Pinpoint the cell where the given text exists, returning its (x, y) midpoint coordinate. 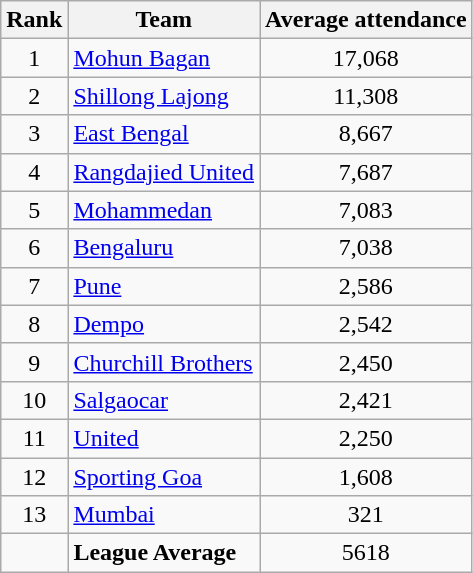
1 (34, 58)
9 (34, 362)
17,068 (366, 58)
East Bengal (164, 134)
Mohammedan (164, 210)
4 (34, 172)
1,608 (366, 477)
13 (34, 515)
7 (34, 286)
2,250 (366, 438)
10 (34, 400)
2,542 (366, 324)
2,450 (366, 362)
5618 (366, 553)
8,667 (366, 134)
Team (164, 20)
Bengaluru (164, 248)
3 (34, 134)
League Average (164, 553)
Rank (34, 20)
Mumbai (164, 515)
Salgaocar (164, 400)
Shillong Lajong (164, 96)
Dempo (164, 324)
7,038 (366, 248)
7,687 (366, 172)
7,083 (366, 210)
Pune (164, 286)
Average attendance (366, 20)
11 (34, 438)
8 (34, 324)
2,421 (366, 400)
Sporting Goa (164, 477)
Mohun Bagan (164, 58)
6 (34, 248)
2 (34, 96)
2,586 (366, 286)
Rangdajied United (164, 172)
United (164, 438)
5 (34, 210)
11,308 (366, 96)
321 (366, 515)
Churchill Brothers (164, 362)
12 (34, 477)
